Output the [x, y] coordinate of the center of the cell containing the given text.  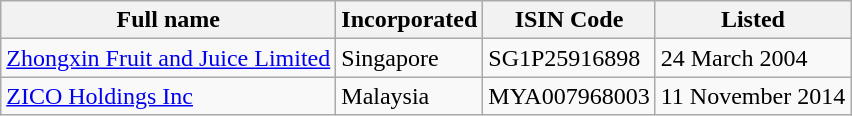
SG1P25916898 [569, 58]
Singapore [410, 58]
Listed [752, 20]
ZICO Holdings Inc [168, 96]
Malaysia [410, 96]
Zhongxin Fruit and Juice Limited [168, 58]
11 November 2014 [752, 96]
Full name [168, 20]
ISIN Code [569, 20]
24 March 2004 [752, 58]
Incorporated [410, 20]
MYA007968003 [569, 96]
